Locate the cell with the specified text and output its [x, y] center coordinate. 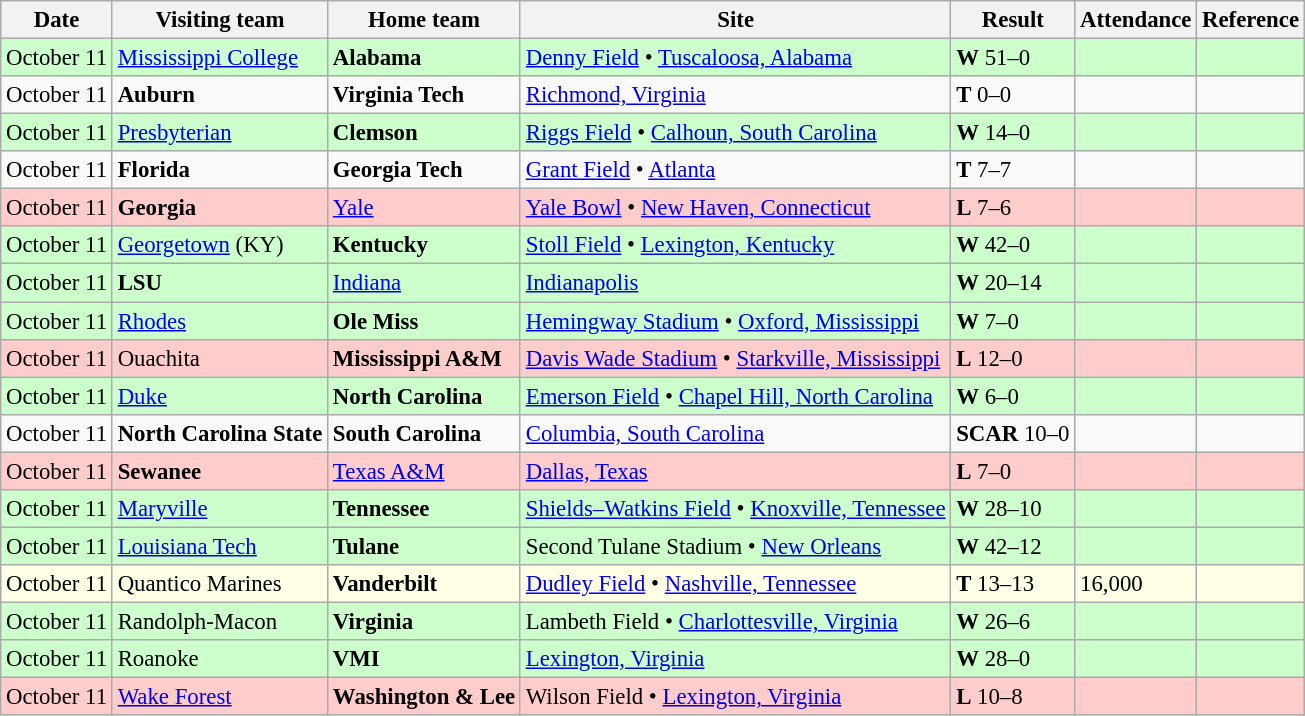
Dallas, Texas [735, 471]
Presbyterian [220, 133]
Richmond, Virginia [735, 95]
Hemingway Stadium • Oxford, Mississippi [735, 321]
Texas A&M [424, 471]
Auburn [220, 95]
T 13–13 [1013, 584]
Duke [220, 396]
Georgia Tech [424, 170]
Davis Wade Stadium • Starkville, Mississippi [735, 358]
16,000 [1136, 584]
Grant Field • Atlanta [735, 170]
Wake Forest [220, 697]
Quantico Marines [220, 584]
Tennessee [424, 509]
W 51–0 [1013, 58]
Visiting team [220, 20]
T 7–7 [1013, 170]
Ole Miss [424, 321]
W 28–10 [1013, 509]
Maryville [220, 509]
L 12–0 [1013, 358]
W 7–0 [1013, 321]
Indiana [424, 283]
Date [57, 20]
Tulane [424, 546]
Georgetown (KY) [220, 245]
Virginia [424, 621]
Riggs Field • Calhoun, South Carolina [735, 133]
Roanoke [220, 659]
VMI [424, 659]
Attendance [1136, 20]
Virginia Tech [424, 95]
Mississippi A&M [424, 358]
Yale [424, 208]
Stoll Field • Lexington, Kentucky [735, 245]
Rhodes [220, 321]
W 28–0 [1013, 659]
Wilson Field • Lexington, Virginia [735, 697]
Emerson Field • Chapel Hill, North Carolina [735, 396]
Site [735, 20]
Result [1013, 20]
W 14–0 [1013, 133]
Reference [1251, 20]
Mississippi College [220, 58]
North Carolina [424, 396]
Louisiana Tech [220, 546]
Indianapolis [735, 283]
Yale Bowl • New Haven, Connecticut [735, 208]
Alabama [424, 58]
Shields–Watkins Field • Knoxville, Tennessee [735, 509]
W 6–0 [1013, 396]
Columbia, South Carolina [735, 433]
SCAR 10–0 [1013, 433]
L 7–0 [1013, 471]
Second Tulane Stadium • New Orleans [735, 546]
Washington & Lee [424, 697]
W 26–6 [1013, 621]
South Carolina [424, 433]
W 42–0 [1013, 245]
W 42–12 [1013, 546]
Lexington, Virginia [735, 659]
Home team [424, 20]
Georgia [220, 208]
Dudley Field • Nashville, Tennessee [735, 584]
Ouachita [220, 358]
Clemson [424, 133]
Lambeth Field • Charlottesville, Virginia [735, 621]
Sewanee [220, 471]
Randolph-Macon [220, 621]
L 7–6 [1013, 208]
Vanderbilt [424, 584]
Florida [220, 170]
T 0–0 [1013, 95]
Kentucky [424, 245]
North Carolina State [220, 433]
W 20–14 [1013, 283]
L 10–8 [1013, 697]
Denny Field • Tuscaloosa, Alabama [735, 58]
LSU [220, 283]
